Identify which cell holds the provided text, then report its (x, y) central coordinate. 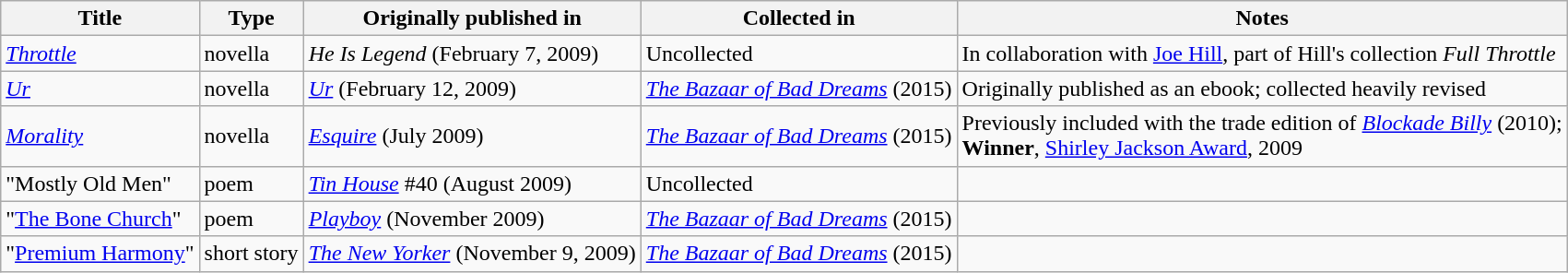
He Is Legend (February 7, 2009) (472, 53)
Originally published as an ebook; collected heavily revised (1262, 89)
The New Yorker (November 9, 2009) (472, 254)
In collaboration with Joe Hill, part of Hill's collection Full Throttle (1262, 53)
Type (251, 18)
Tin House #40 (August 2009) (472, 184)
Collected in (798, 18)
Originally published in (472, 18)
Esquire (July 2009) (472, 136)
Title (100, 18)
"The Bone Church" (100, 219)
short story (251, 254)
Notes (1262, 18)
Previously included with the trade edition of Blockade Billy (2010);Winner, Shirley Jackson Award, 2009 (1262, 136)
Ur (February 12, 2009) (472, 89)
"Mostly Old Men" (100, 184)
"Premium Harmony" (100, 254)
Throttle (100, 53)
Playboy (November 2009) (472, 219)
Ur (100, 89)
Morality (100, 136)
